Search for the cell housing the specified text and yield its [x, y] center coordinate. 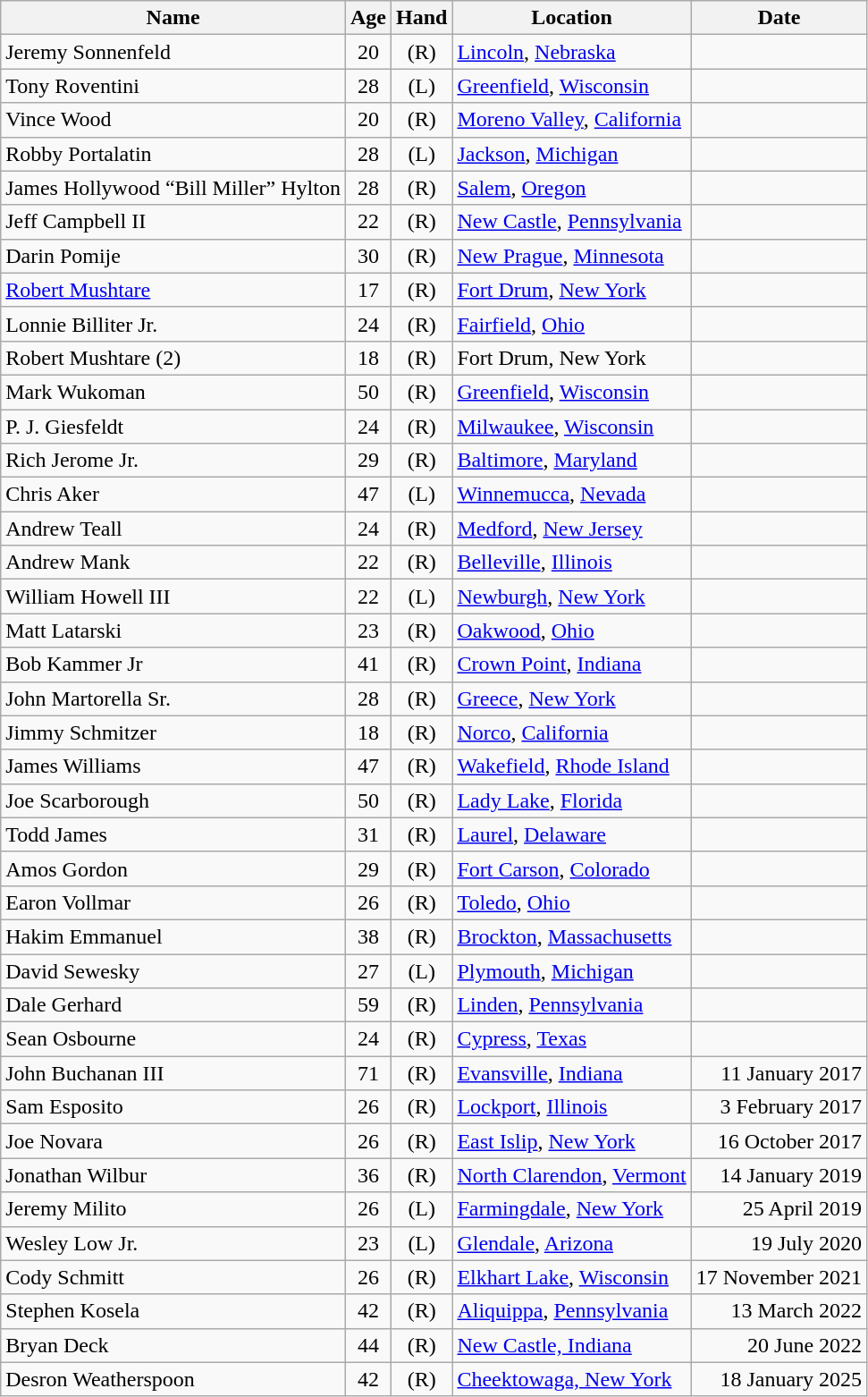
Tony Roventini [173, 86]
13 March 2022 [779, 1311]
36 [368, 1175]
Joe Novara [173, 1141]
Jeff Campbell II [173, 222]
59 [368, 1005]
Oakwood, Ohio [572, 631]
Earon Vollmar [173, 902]
27 [368, 970]
Moreno Valley, California [572, 120]
Jeremy Milito [173, 1209]
Robert Mushtare (2) [173, 358]
16 October 2017 [779, 1141]
Desron Weatherspoon [173, 1379]
Bryan Deck [173, 1345]
Dale Gerhard [173, 1005]
Wesley Low Jr. [173, 1243]
38 [368, 936]
Cody Schmitt [173, 1277]
Amos Gordon [173, 868]
Jeremy Sonnenfeld [173, 52]
Wakefield, Rhode Island [572, 766]
41 [368, 665]
25 April 2019 [779, 1209]
James Williams [173, 766]
Sean Osbourne [173, 1039]
Crown Point, Indiana [572, 665]
Elkhart Lake, Wisconsin [572, 1277]
Salem, Oregon [572, 188]
17 [368, 290]
20 June 2022 [779, 1345]
Stephen Kosela [173, 1311]
Darin Pomije [173, 256]
Bob Kammer Jr [173, 665]
Aliquippa, Pennsylvania [572, 1311]
Newburgh, New York [572, 597]
Chris Aker [173, 495]
3 February 2017 [779, 1107]
Robert Mushtare [173, 290]
Norco, California [572, 732]
Location [572, 18]
Name [173, 18]
18 January 2025 [779, 1379]
Fort Carson, Colorado [572, 868]
Glendale, Arizona [572, 1243]
Lockport, Illinois [572, 1107]
Laurel, Delaware [572, 834]
71 [368, 1073]
P. J. Giesfeldt [173, 427]
19 July 2020 [779, 1243]
11 January 2017 [779, 1073]
Linden, Pennsylvania [572, 1005]
John Buchanan III [173, 1073]
David Sewesky [173, 970]
Vince Wood [173, 120]
Evansville, Indiana [572, 1073]
Winnemucca, Nevada [572, 495]
Todd James [173, 834]
Baltimore, Maryland [572, 461]
Lady Lake, Florida [572, 800]
Plymouth, Michigan [572, 970]
New Castle, Indiana [572, 1345]
Andrew Teall [173, 529]
Rich Jerome Jr. [173, 461]
John Martorella Sr. [173, 698]
17 November 2021 [779, 1277]
Farmingdale, New York [572, 1209]
Robby Portalatin [173, 154]
Jimmy Schmitzer [173, 732]
Jonathan Wilbur [173, 1175]
Greece, New York [572, 698]
Fairfield, Ohio [572, 324]
Toledo, Ohio [572, 902]
Milwaukee, Wisconsin [572, 427]
14 January 2019 [779, 1175]
North Clarendon, Vermont [572, 1175]
30 [368, 256]
Matt Latarski [173, 631]
Brockton, Massachusetts [572, 936]
Medford, New Jersey [572, 529]
Andrew Mank [173, 563]
Cheektowaga, New York [572, 1379]
44 [368, 1345]
East Islip, New York [572, 1141]
Hand [421, 18]
Joe Scarborough [173, 800]
Sam Esposito [173, 1107]
Belleville, Illinois [572, 563]
Mark Wukoman [173, 392]
William Howell III [173, 597]
Lincoln, Nebraska [572, 52]
James Hollywood “Bill Miller” Hylton [173, 188]
Jackson, Michigan [572, 154]
Age [368, 18]
31 [368, 834]
New Prague, Minnesota [572, 256]
New Castle, Pennsylvania [572, 222]
Date [779, 18]
Cypress, Texas [572, 1039]
Hakim Emmanuel [173, 936]
Lonnie Billiter Jr. [173, 324]
